Locate the cell with the specified text and output its [X, Y] center coordinate. 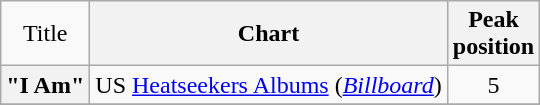
Chart [268, 34]
Title [46, 34]
US Heatseekers Albums (Billboard) [268, 85]
5 [493, 85]
"I Am" [46, 85]
Peakposition [493, 34]
